Locate the cell with the specified text and output its (x, y) center coordinate. 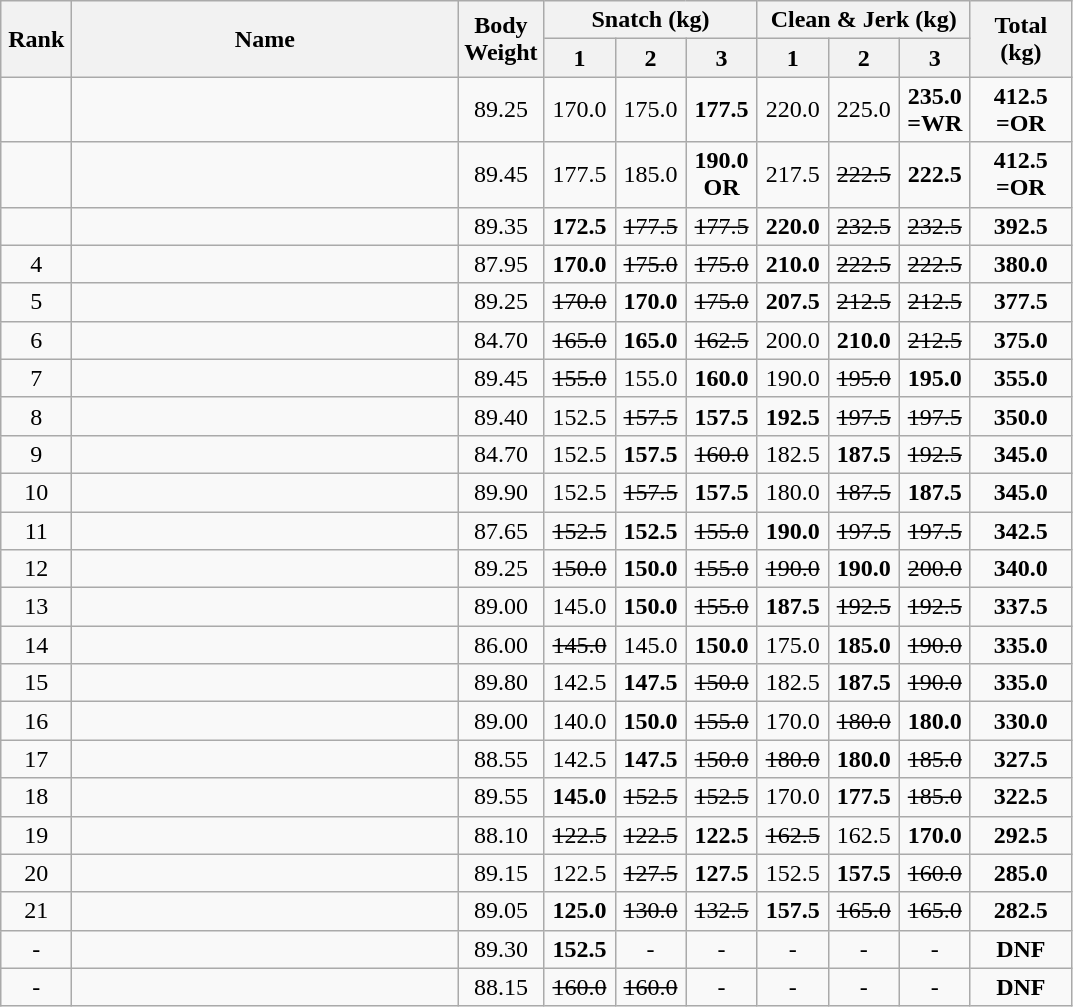
6 (36, 340)
7 (36, 378)
375.0 (1020, 340)
225.0 (864, 110)
89.30 (501, 949)
86.00 (501, 645)
130.0 (650, 911)
14 (36, 645)
342.5 (1020, 531)
327.5 (1020, 759)
330.0 (1020, 721)
132.5 (722, 911)
322.5 (1020, 797)
5 (36, 302)
340.0 (1020, 569)
16 (36, 721)
285.0 (1020, 873)
172.5 (580, 226)
380.0 (1020, 264)
392.5 (1020, 226)
89.80 (501, 683)
Clean & Jerk (kg) (864, 20)
17 (36, 759)
140.0 (580, 721)
13 (36, 607)
87.95 (501, 264)
12 (36, 569)
Body Weight (501, 39)
89.35 (501, 226)
88.15 (501, 987)
18 (36, 797)
377.5 (1020, 302)
19 (36, 835)
217.5 (792, 174)
125.0 (580, 911)
88.55 (501, 759)
15 (36, 683)
337.5 (1020, 607)
Snatch (kg) (650, 20)
88.10 (501, 835)
355.0 (1020, 378)
20 (36, 873)
89.90 (501, 492)
89.40 (501, 416)
235.0 =WR (934, 110)
89.15 (501, 873)
190.0 OR (722, 174)
292.5 (1020, 835)
Rank (36, 39)
207.5 (792, 302)
Total (kg) (1020, 39)
282.5 (1020, 911)
89.05 (501, 911)
89.55 (501, 797)
8 (36, 416)
87.65 (501, 531)
Name (265, 39)
21 (36, 911)
4 (36, 264)
9 (36, 454)
11 (36, 531)
350.0 (1020, 416)
10 (36, 492)
